For the text-containing cell, return its midpoint in [X, Y] coordinate format. 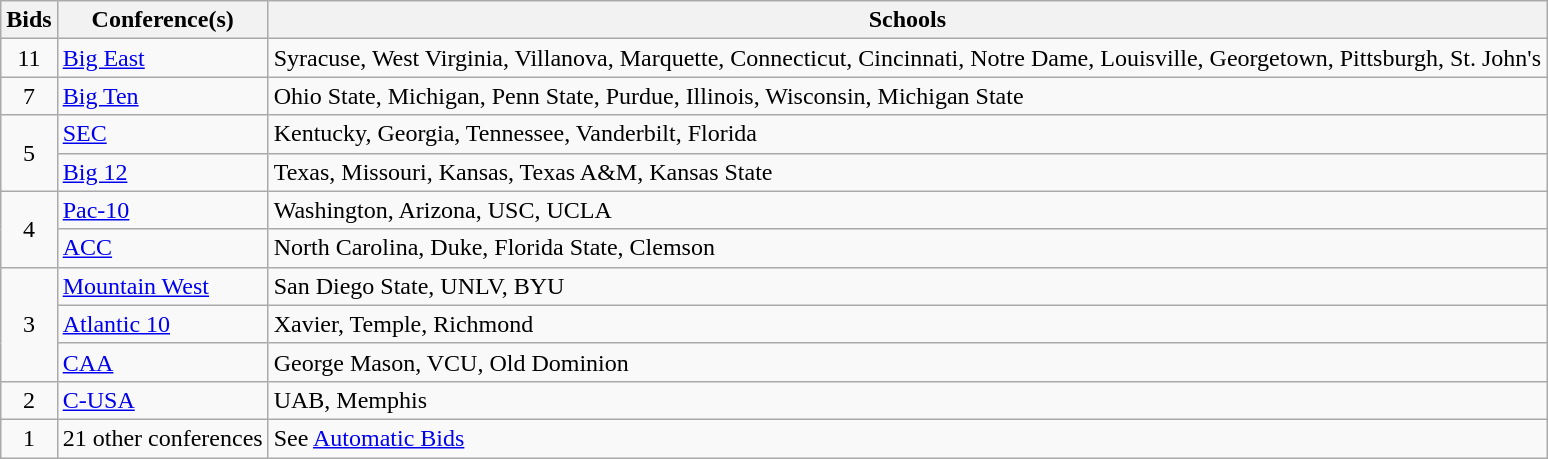
George Mason, VCU, Old Dominion [907, 362]
Big Ten [162, 96]
4 [29, 229]
Washington, Arizona, USC, UCLA [907, 210]
North Carolina, Duke, Florida State, Clemson [907, 248]
Kentucky, Georgia, Tennessee, Vanderbilt, Florida [907, 134]
Texas, Missouri, Kansas, Texas A&M, Kansas State [907, 172]
Conference(s) [162, 20]
San Diego State, UNLV, BYU [907, 286]
1 [29, 438]
Syracuse, West Virginia, Villanova, Marquette, Connecticut, Cincinnati, Notre Dame, Louisville, Georgetown, Pittsburgh, St. John's [907, 58]
ACC [162, 248]
Atlantic 10 [162, 324]
SEC [162, 134]
Bids [29, 20]
21 other conferences [162, 438]
Ohio State, Michigan, Penn State, Purdue, Illinois, Wisconsin, Michigan State [907, 96]
7 [29, 96]
Mountain West [162, 286]
Big 12 [162, 172]
2 [29, 400]
UAB, Memphis [907, 400]
11 [29, 58]
Big East [162, 58]
5 [29, 153]
3 [29, 324]
Pac-10 [162, 210]
Xavier, Temple, Richmond [907, 324]
See Automatic Bids [907, 438]
CAA [162, 362]
C-USA [162, 400]
Schools [907, 20]
